Return the [X, Y] coordinate for the center point of the cell that contains the specified text.  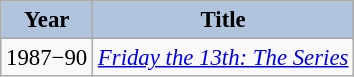
Year [47, 20]
Title [224, 20]
1987−90 [47, 58]
Friday the 13th: The Series [224, 58]
